Find where the given text appears and provide that cell's center as [X, Y] coordinate. 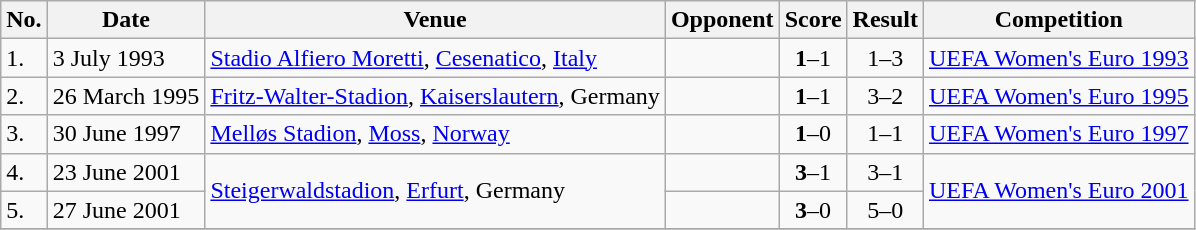
1. [24, 58]
3–0 [813, 210]
Steigerwaldstadion, Erfurt, Germany [435, 191]
UEFA Women's Euro 2001 [1058, 191]
No. [24, 20]
UEFA Women's Euro 1997 [1058, 134]
5. [24, 210]
2. [24, 96]
1–0 [813, 134]
26 March 1995 [126, 96]
4. [24, 172]
Stadio Alfiero Moretti, Cesenatico, Italy [435, 58]
Score [813, 20]
Melløs Stadion, Moss, Norway [435, 134]
Date [126, 20]
1–3 [885, 58]
UEFA Women's Euro 1993 [1058, 58]
5–0 [885, 210]
3. [24, 134]
Competition [1058, 20]
Venue [435, 20]
30 June 1997 [126, 134]
3–2 [885, 96]
Result [885, 20]
3 July 1993 [126, 58]
27 June 2001 [126, 210]
UEFA Women's Euro 1995 [1058, 96]
Fritz-Walter-Stadion, Kaiserslautern, Germany [435, 96]
23 June 2001 [126, 172]
Opponent [722, 20]
